For the text-containing cell, return its midpoint in (X, Y) coordinate format. 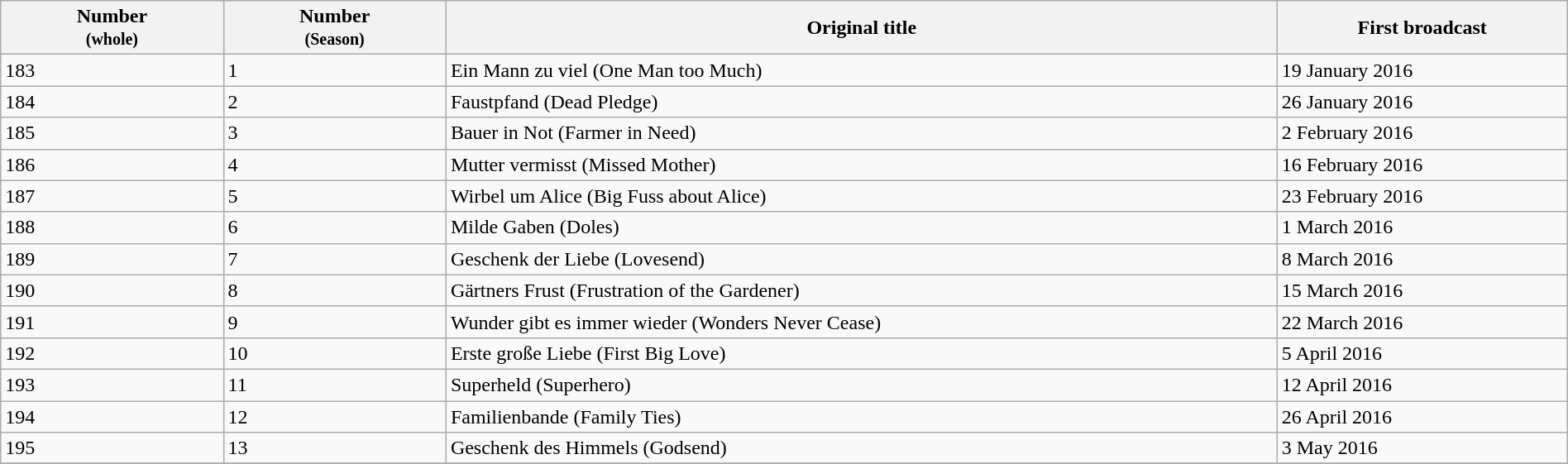
5 April 2016 (1422, 353)
188 (112, 227)
Geschenk der Liebe (Lovesend) (862, 259)
12 April 2016 (1422, 385)
Gärtners Frust (Frustration of the Gardener) (862, 290)
Number (Season) (334, 28)
Mutter vermisst (Missed Mother) (862, 165)
185 (112, 133)
Ein Mann zu viel (One Man too Much) (862, 70)
186 (112, 165)
Bauer in Not (Farmer in Need) (862, 133)
16 February 2016 (1422, 165)
6 (334, 227)
192 (112, 353)
Milde Gaben (Doles) (862, 227)
26 January 2016 (1422, 102)
191 (112, 322)
187 (112, 196)
23 February 2016 (1422, 196)
194 (112, 416)
13 (334, 448)
1 (334, 70)
Familienbande (Family Ties) (862, 416)
Original title (862, 28)
4 (334, 165)
195 (112, 448)
15 March 2016 (1422, 290)
22 March 2016 (1422, 322)
Number (whole) (112, 28)
Superheld (Superhero) (862, 385)
5 (334, 196)
26 April 2016 (1422, 416)
12 (334, 416)
First broadcast (1422, 28)
7 (334, 259)
183 (112, 70)
Wirbel um Alice (Big Fuss about Alice) (862, 196)
9 (334, 322)
Wunder gibt es immer wieder (Wonders Never Cease) (862, 322)
190 (112, 290)
2 (334, 102)
Erste große Liebe (First Big Love) (862, 353)
3 (334, 133)
11 (334, 385)
Geschenk des Himmels (Godsend) (862, 448)
193 (112, 385)
189 (112, 259)
8 March 2016 (1422, 259)
184 (112, 102)
1 March 2016 (1422, 227)
Faustpfand (Dead Pledge) (862, 102)
10 (334, 353)
19 January 2016 (1422, 70)
2 February 2016 (1422, 133)
8 (334, 290)
3 May 2016 (1422, 448)
